Detect which cell encompasses the target text, then output its (x, y) center coordinate. 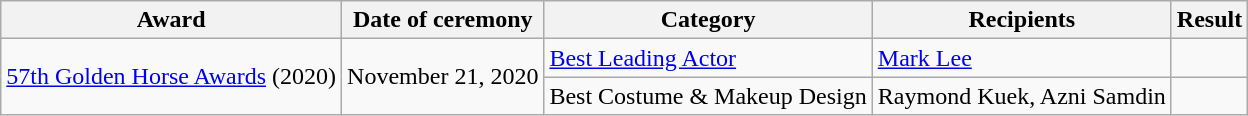
Mark Lee (1022, 58)
Best Costume & Makeup Design (708, 96)
November 21, 2020 (443, 77)
Category (708, 20)
Award (172, 20)
Best Leading Actor (708, 58)
Raymond Kuek, Azni Samdin (1022, 96)
57th Golden Horse Awards (2020) (172, 77)
Date of ceremony (443, 20)
Result (1209, 20)
Recipients (1022, 20)
